Provide the (x, y) coordinate of the cell's center where the given text is located.  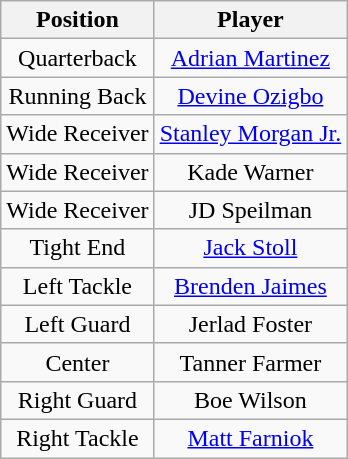
Devine Ozigbo (250, 96)
Tanner Farmer (250, 362)
Tight End (78, 248)
Right Tackle (78, 438)
Player (250, 20)
Adrian Martinez (250, 58)
Right Guard (78, 400)
Quarterback (78, 58)
JD Speilman (250, 210)
Position (78, 20)
Left Tackle (78, 286)
Left Guard (78, 324)
Jack Stoll (250, 248)
Matt Farniok (250, 438)
Center (78, 362)
Kade Warner (250, 172)
Brenden Jaimes (250, 286)
Stanley Morgan Jr. (250, 134)
Running Back (78, 96)
Jerlad Foster (250, 324)
Boe Wilson (250, 400)
